Output the [X, Y] coordinate of the center of the cell containing the given text.  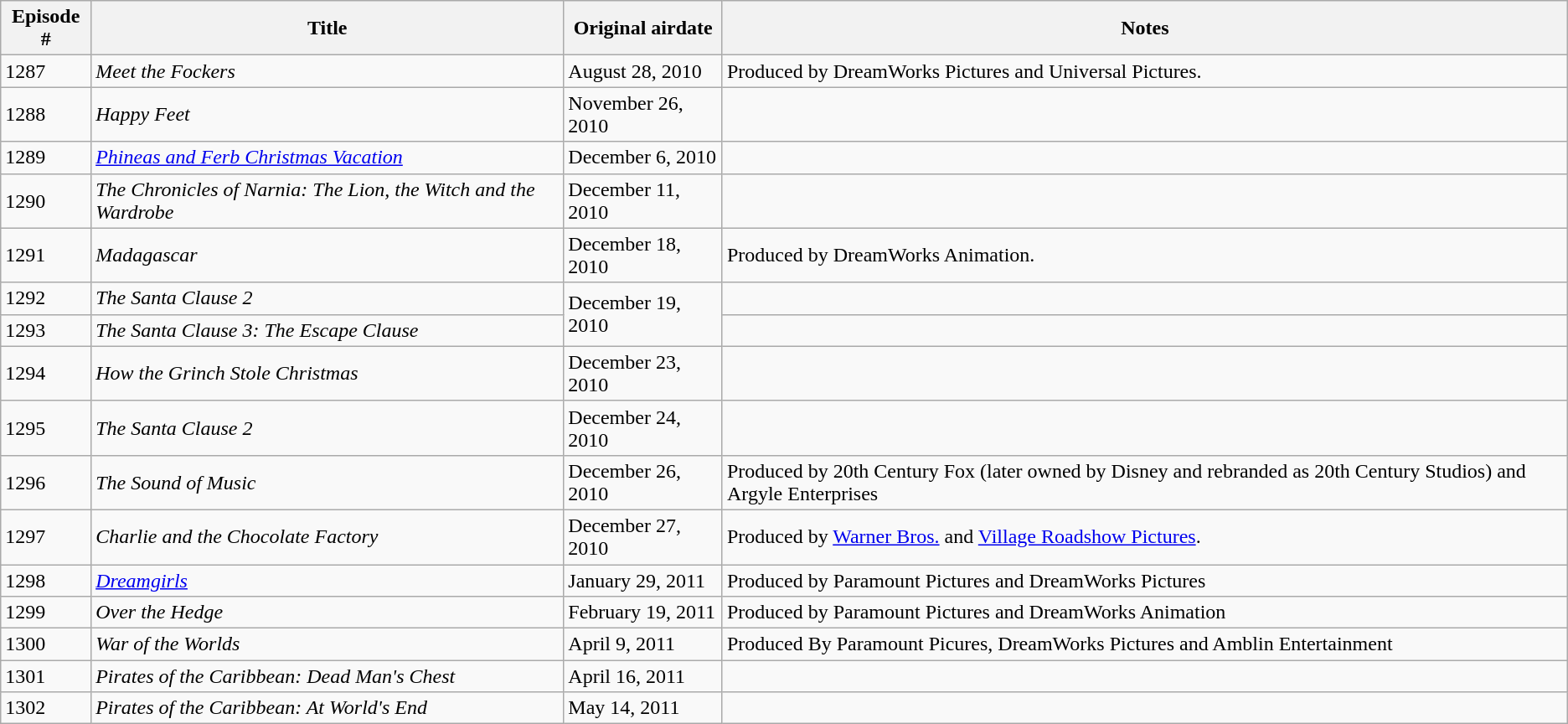
1299 [46, 613]
January 29, 2011 [643, 581]
The Sound of Music [328, 483]
Produced by Paramount Pictures and DreamWorks Pictures [1144, 581]
Pirates of the Caribbean: Dead Man's Chest [328, 676]
Madagascar [328, 255]
Produced by DreamWorks Pictures and Universal Pictures. [1144, 71]
1296 [46, 483]
1293 [46, 330]
December 18, 2010 [643, 255]
How the Grinch Stole Christmas [328, 374]
1301 [46, 676]
War of the Worlds [328, 644]
1295 [46, 427]
Title [328, 28]
Over the Hedge [328, 613]
Produced by DreamWorks Animation. [1144, 255]
April 16, 2011 [643, 676]
1302 [46, 708]
December 23, 2010 [643, 374]
Produced by 20th Century Fox (later owned by Disney and rebranded as 20th Century Studios) and Argyle Enterprises [1144, 483]
1298 [46, 581]
1297 [46, 536]
1292 [46, 298]
Produced by Warner Bros. and Village Roadshow Pictures. [1144, 536]
December 24, 2010 [643, 427]
November 26, 2010 [643, 114]
1288 [46, 114]
December 19, 2010 [643, 314]
Notes [1144, 28]
Phineas and Ferb Christmas Vacation [328, 158]
December 26, 2010 [643, 483]
December 11, 2010 [643, 201]
December 6, 2010 [643, 158]
Produced by Paramount Pictures and DreamWorks Animation [1144, 613]
Produced By Paramount Picures, DreamWorks Pictures and Amblin Entertainment [1144, 644]
April 9, 2011 [643, 644]
Charlie and the Chocolate Factory [328, 536]
Dreamgirls [328, 581]
August 28, 2010 [643, 71]
1289 [46, 158]
The Chronicles of Narnia: The Lion, the Witch and the Wardrobe [328, 201]
May 14, 2011 [643, 708]
1290 [46, 201]
December 27, 2010 [643, 536]
The Santa Clause 3: The Escape Clause [328, 330]
Pirates of the Caribbean: At World's End [328, 708]
1294 [46, 374]
Original airdate [643, 28]
1291 [46, 255]
February 19, 2011 [643, 613]
1300 [46, 644]
1287 [46, 71]
Episode # [46, 28]
Meet the Fockers [328, 71]
Happy Feet [328, 114]
